For the text-containing cell, return its midpoint in (x, y) coordinate format. 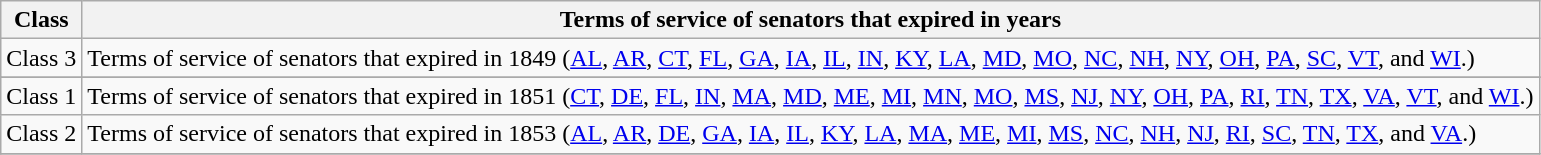
Terms of service of senators that expired in years (810, 20)
Terms of service of senators that expired in 1853 (AL, AR, DE, GA, IA, IL, KY, LA, MA, ME, MI, MS, NC, NH, NJ, RI, SC, TN, TX, and VA.) (810, 134)
Class 2 (42, 134)
Class (42, 20)
Terms of service of senators that expired in 1851 (CT, DE, FL, IN, MA, MD, ME, MI, MN, MO, MS, NJ, NY, OH, PA, RI, TN, TX, VA, VT, and WI.) (810, 96)
Class 1 (42, 96)
Class 3 (42, 58)
Terms of service of senators that expired in 1849 (AL, AR, CT, FL, GA, IA, IL, IN, KY, LA, MD, MO, NC, NH, NY, OH, PA, SC, VT, and WI.) (810, 58)
